Identify which cell holds the provided text, then report its [X, Y] central coordinate. 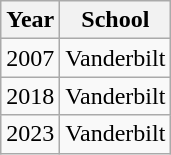
Year [30, 20]
2023 [30, 134]
School [116, 20]
2018 [30, 96]
2007 [30, 58]
